Provide the (x, y) coordinate of the cell's center where the given text is located.  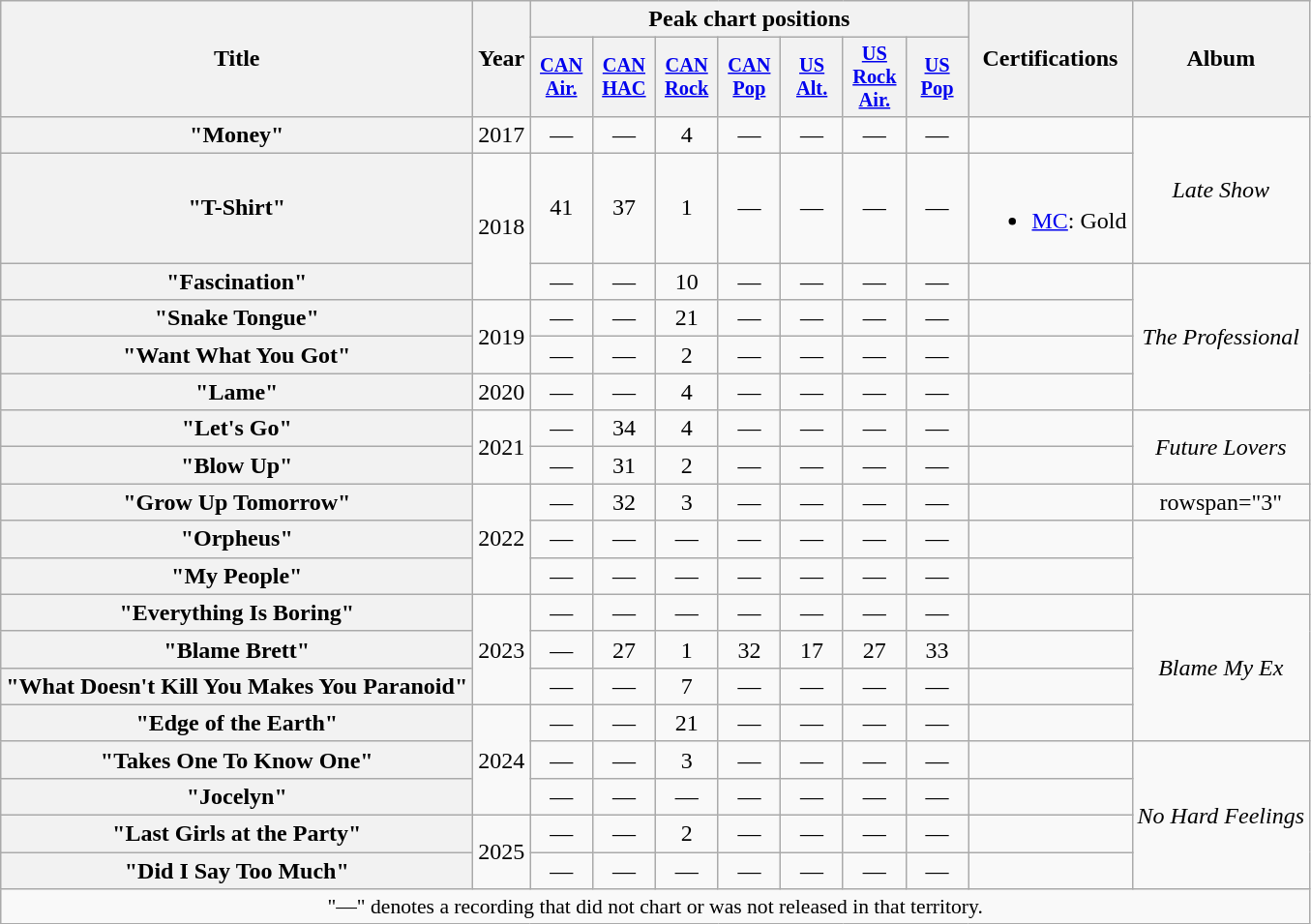
10 (687, 282)
34 (625, 429)
33 (937, 649)
2025 (501, 852)
2023 (501, 649)
CANRock (687, 77)
31 (625, 465)
USRockAir. (875, 77)
Blame My Ex (1221, 668)
Peak chart positions (749, 19)
"Lame" (237, 392)
2022 (501, 539)
"Let's Go" (237, 429)
Late Show (1221, 190)
"Fascination" (237, 282)
USPop (937, 77)
"Want What You Got" (237, 355)
"Grow Up Tomorrow" (237, 502)
"My People" (237, 576)
2021 (501, 447)
7 (687, 686)
"Did I Say Too Much" (237, 871)
CANPop (749, 77)
Title (237, 59)
Album (1221, 59)
"Snake Tongue" (237, 318)
2018 (501, 226)
"Edge of the Earth" (237, 723)
"Jocelyn" (237, 796)
2017 (501, 134)
"Blame Brett" (237, 649)
"Blow Up" (237, 465)
37 (625, 209)
Future Lovers (1221, 447)
USAlt. (813, 77)
"What Doesn't Kill You Makes You Paranoid" (237, 686)
"T-Shirt" (237, 209)
"Everything Is Boring" (237, 612)
Year (501, 59)
"—" denotes a recording that did not chart or was not released in that territory. (656, 907)
2024 (501, 760)
CANHAC (625, 77)
17 (813, 649)
"Orpheus" (237, 539)
41 (561, 209)
"Takes One To Know One" (237, 760)
MC: Gold (1051, 209)
2019 (501, 337)
CANAir. (561, 77)
"Money" (237, 134)
2020 (501, 392)
rowspan="3" (1221, 502)
The Professional (1221, 337)
Certifications (1051, 59)
"Last Girls at the Party" (237, 834)
No Hard Feelings (1221, 815)
